Identify which cell holds the provided text, then report its [x, y] central coordinate. 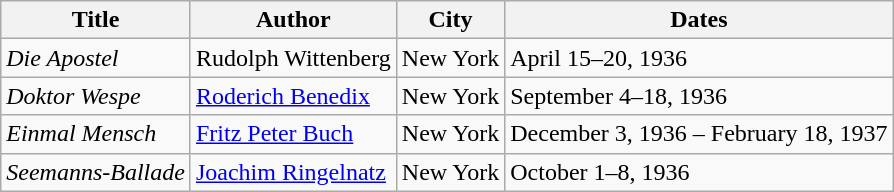
December 3, 1936 – February 18, 1937 [699, 134]
Author [293, 20]
Fritz Peter Buch [293, 134]
Joachim Ringelnatz [293, 172]
October 1–8, 1936 [699, 172]
Die Apostel [96, 58]
Rudolph Wittenberg [293, 58]
Einmal Mensch [96, 134]
Dates [699, 20]
Seemanns-Ballade [96, 172]
City [450, 20]
Doktor Wespe [96, 96]
September 4–18, 1936 [699, 96]
Roderich Benedix [293, 96]
Title [96, 20]
April 15–20, 1936 [699, 58]
